Capture the cell that displays the provided text and extract its (X, Y) central coordinate. 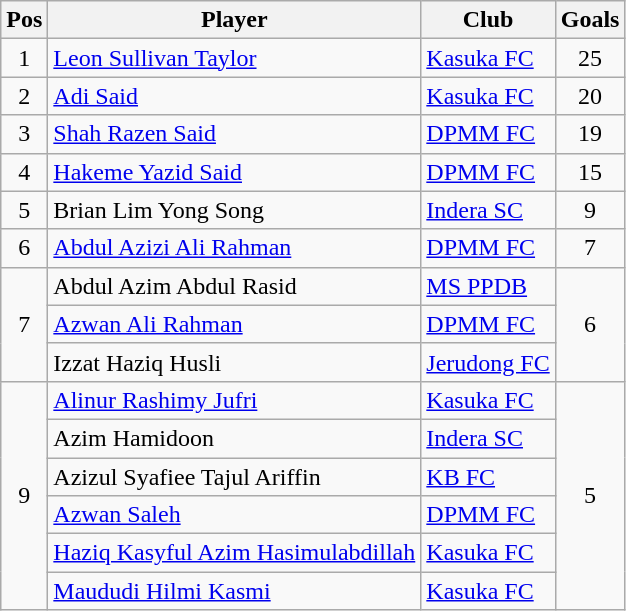
KB FC (488, 477)
Izzat Haziq Husli (234, 362)
Haziq Kasyful Azim Hasimulabdillah (234, 553)
1 (24, 58)
Azwan Ali Rahman (234, 324)
Maududi Hilmi Kasmi (234, 591)
MS PPDB (488, 286)
Alinur Rashimy Jufri (234, 400)
19 (590, 134)
20 (590, 96)
2 (24, 96)
Azizul Syafiee Tajul Ariffin (234, 477)
Abdul Azizi Ali Rahman (234, 248)
3 (24, 134)
Club (488, 20)
Jerudong FC (488, 362)
25 (590, 58)
15 (590, 172)
Player (234, 20)
Azwan Saleh (234, 515)
4 (24, 172)
Hakeme Yazid Said (234, 172)
Abdul Azim Abdul Rasid (234, 286)
Pos (24, 20)
Goals (590, 20)
Adi Said (234, 96)
Azim Hamidoon (234, 438)
Shah Razen Said (234, 134)
Brian Lim Yong Song (234, 210)
Leon Sullivan Taylor (234, 58)
